Return the (x, y) coordinate for the center point of the cell that contains the specified text.  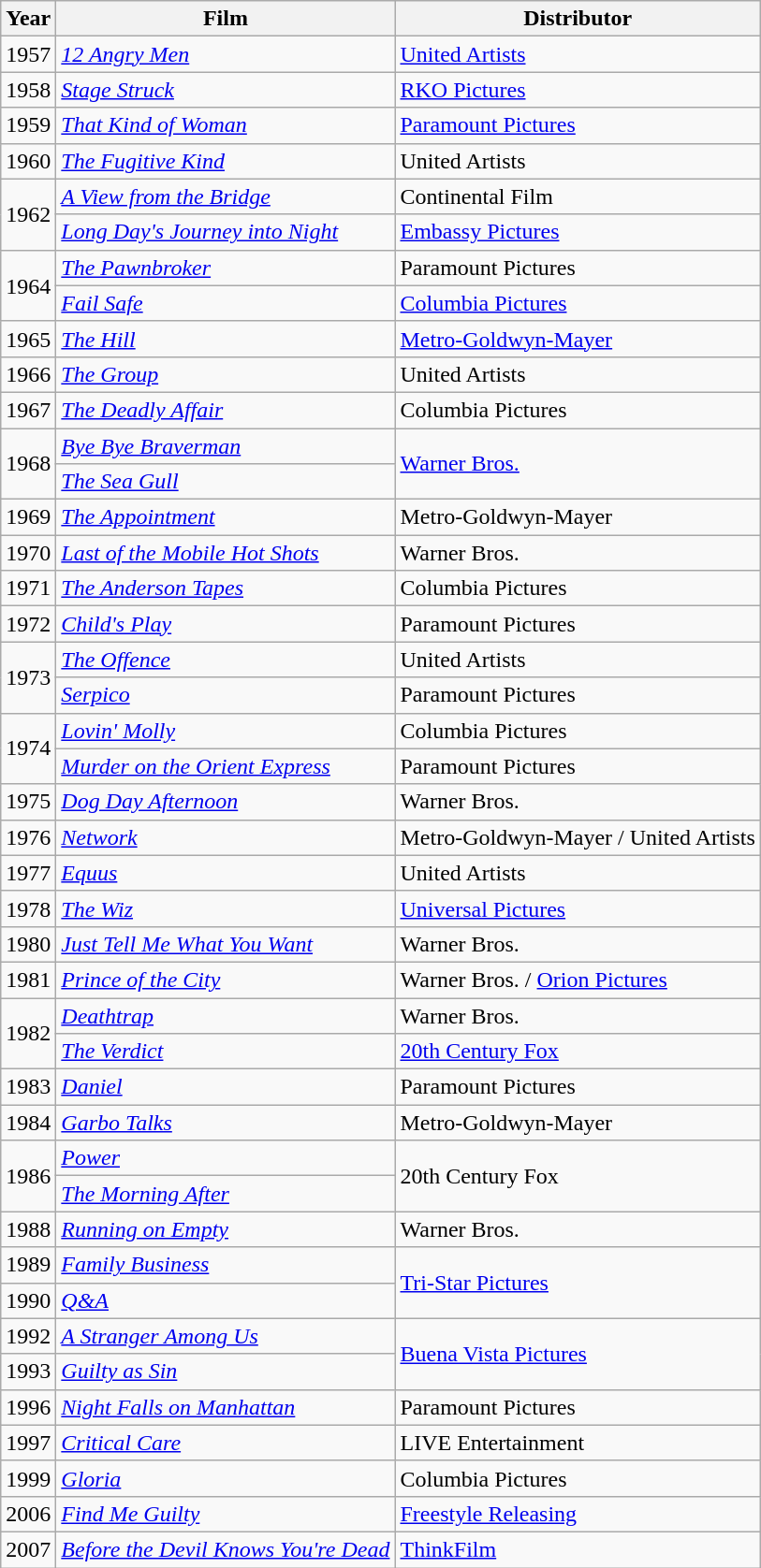
Long Day's Journey into Night (226, 232)
Serpico (226, 695)
Before the Devil Knows You're Dead (226, 1549)
1970 (28, 553)
1964 (28, 285)
The Group (226, 374)
1990 (28, 1300)
The Pawnbroker (226, 268)
1968 (28, 464)
Metro-Goldwyn-Mayer / United Artists (578, 837)
Murder on the Orient Express (226, 766)
Tri-Star Pictures (578, 1283)
Network (226, 837)
Critical Care (226, 1443)
A Stranger Among Us (226, 1336)
1972 (28, 624)
1993 (28, 1372)
1980 (28, 944)
1981 (28, 980)
2007 (28, 1549)
Dog Day Afternoon (226, 802)
Prince of the City (226, 980)
1988 (28, 1229)
Deathtrap (226, 1015)
1983 (28, 1087)
1978 (28, 908)
Year (28, 19)
ThinkFilm (578, 1549)
The Anderson Tapes (226, 588)
1958 (28, 90)
1977 (28, 873)
1975 (28, 802)
Child's Play (226, 624)
1965 (28, 339)
Universal Pictures (578, 908)
The Fugitive Kind (226, 161)
1959 (28, 125)
Buena Vista Pictures (578, 1354)
1974 (28, 748)
Film (226, 19)
Embassy Pictures (578, 232)
Warner Bros. / Orion Pictures (578, 980)
Lovin' Molly (226, 731)
1992 (28, 1336)
Daniel (226, 1087)
Stage Struck (226, 90)
Q&A (226, 1300)
That Kind of Woman (226, 125)
Continental Film (578, 196)
The Morning After (226, 1194)
1996 (28, 1407)
LIVE Entertainment (578, 1443)
1989 (28, 1265)
The Verdict (226, 1052)
Night Falls on Manhattan (226, 1407)
Fail Safe (226, 303)
The Offence (226, 660)
Freestyle Releasing (578, 1514)
1973 (28, 677)
The Deadly Affair (226, 410)
1982 (28, 1033)
Garbo Talks (226, 1123)
1986 (28, 1176)
Find Me Guilty (226, 1514)
1971 (28, 588)
Power (226, 1158)
1967 (28, 410)
1962 (28, 214)
RKO Pictures (578, 90)
1966 (28, 374)
1999 (28, 1478)
1984 (28, 1123)
1997 (28, 1443)
2006 (28, 1514)
Guilty as Sin (226, 1372)
Gloria (226, 1478)
Equus (226, 873)
1969 (28, 517)
The Wiz (226, 908)
Last of the Mobile Hot Shots (226, 553)
The Sea Gull (226, 482)
12 Angry Men (226, 54)
Just Tell Me What You Want (226, 944)
The Hill (226, 339)
The Appointment (226, 517)
A View from the Bridge (226, 196)
Distributor (578, 19)
1976 (28, 837)
Family Business (226, 1265)
1957 (28, 54)
Running on Empty (226, 1229)
Bye Bye Braverman (226, 446)
1960 (28, 161)
